Return (X, Y) of the center of cell containing provided text 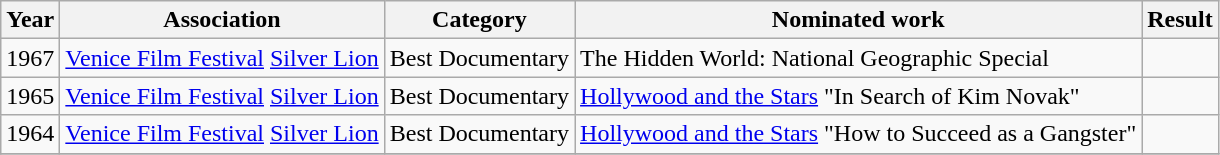
1965 (30, 96)
Hollywood and the Stars "How to Succeed as a Gangster" (858, 134)
Result (1180, 20)
Year (30, 20)
1967 (30, 58)
Hollywood and the Stars "In Search of Kim Novak" (858, 96)
The Hidden World: National Geographic Special (858, 58)
1964 (30, 134)
Association (222, 20)
Category (479, 20)
Nominated work (858, 20)
